Return (x, y) of the center of cell containing provided text 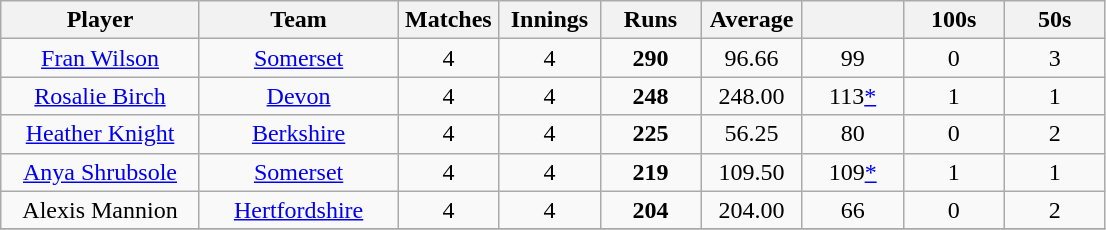
Runs (650, 20)
Hertfordshire (298, 210)
204 (650, 210)
225 (650, 134)
290 (650, 58)
Devon (298, 96)
80 (852, 134)
109* (852, 172)
Anya Shrubsole (100, 172)
3 (1054, 58)
113* (852, 96)
Team (298, 20)
Heather Knight (100, 134)
248.00 (752, 96)
Matches (448, 20)
Alexis Mannion (100, 210)
219 (650, 172)
50s (1054, 20)
Player (100, 20)
96.66 (752, 58)
Innings (550, 20)
Average (752, 20)
109.50 (752, 172)
56.25 (752, 134)
Fran Wilson (100, 58)
100s (954, 20)
66 (852, 210)
Berkshire (298, 134)
248 (650, 96)
204.00 (752, 210)
Rosalie Birch (100, 96)
99 (852, 58)
